Identify which cell holds the provided text, then report its (X, Y) central coordinate. 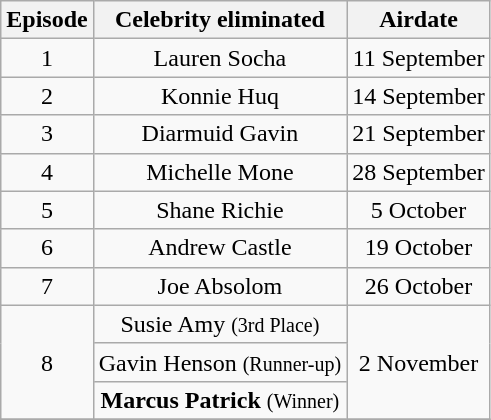
Konnie Huq (220, 96)
Diarmuid Gavin (220, 134)
21 September (419, 134)
Joe Absolom (220, 286)
26 October (419, 286)
6 (47, 248)
28 September (419, 172)
3 (47, 134)
8 (47, 362)
7 (47, 286)
Gavin Henson (Runner-up) (220, 362)
Airdate (419, 20)
Shane Richie (220, 210)
5 October (419, 210)
11 September (419, 58)
2 (47, 96)
Marcus Patrick (Winner) (220, 400)
14 September (419, 96)
Andrew Castle (220, 248)
19 October (419, 248)
Lauren Socha (220, 58)
5 (47, 210)
4 (47, 172)
2 November (419, 362)
Susie Amy (3rd Place) (220, 324)
1 (47, 58)
Celebrity eliminated (220, 20)
Episode (47, 20)
Michelle Mone (220, 172)
